Return [X, Y] of the center of cell containing provided text 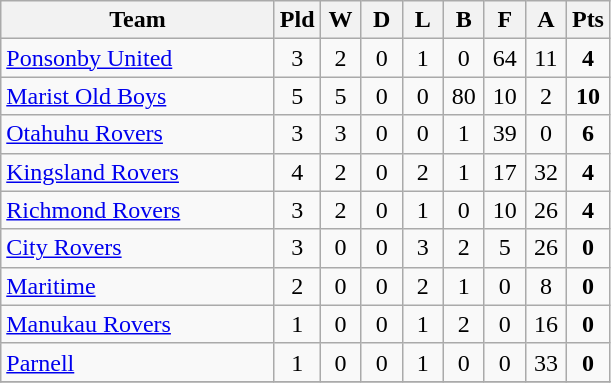
Pld [297, 20]
64 [504, 58]
39 [504, 134]
17 [504, 172]
Team [138, 20]
32 [546, 172]
Maritime [138, 286]
8 [546, 286]
Marist Old Boys [138, 96]
80 [464, 96]
F [504, 20]
Ponsonby United [138, 58]
Pts [588, 20]
11 [546, 58]
L [422, 20]
A [546, 20]
Otahuhu Rovers [138, 134]
B [464, 20]
Manukau Rovers [138, 324]
6 [588, 134]
Parnell [138, 362]
16 [546, 324]
Richmond Rovers [138, 210]
33 [546, 362]
D [382, 20]
City Rovers [138, 248]
W [340, 20]
Kingsland Rovers [138, 172]
